Provide the [x, y] coordinate of the cell's center where the given text is located.  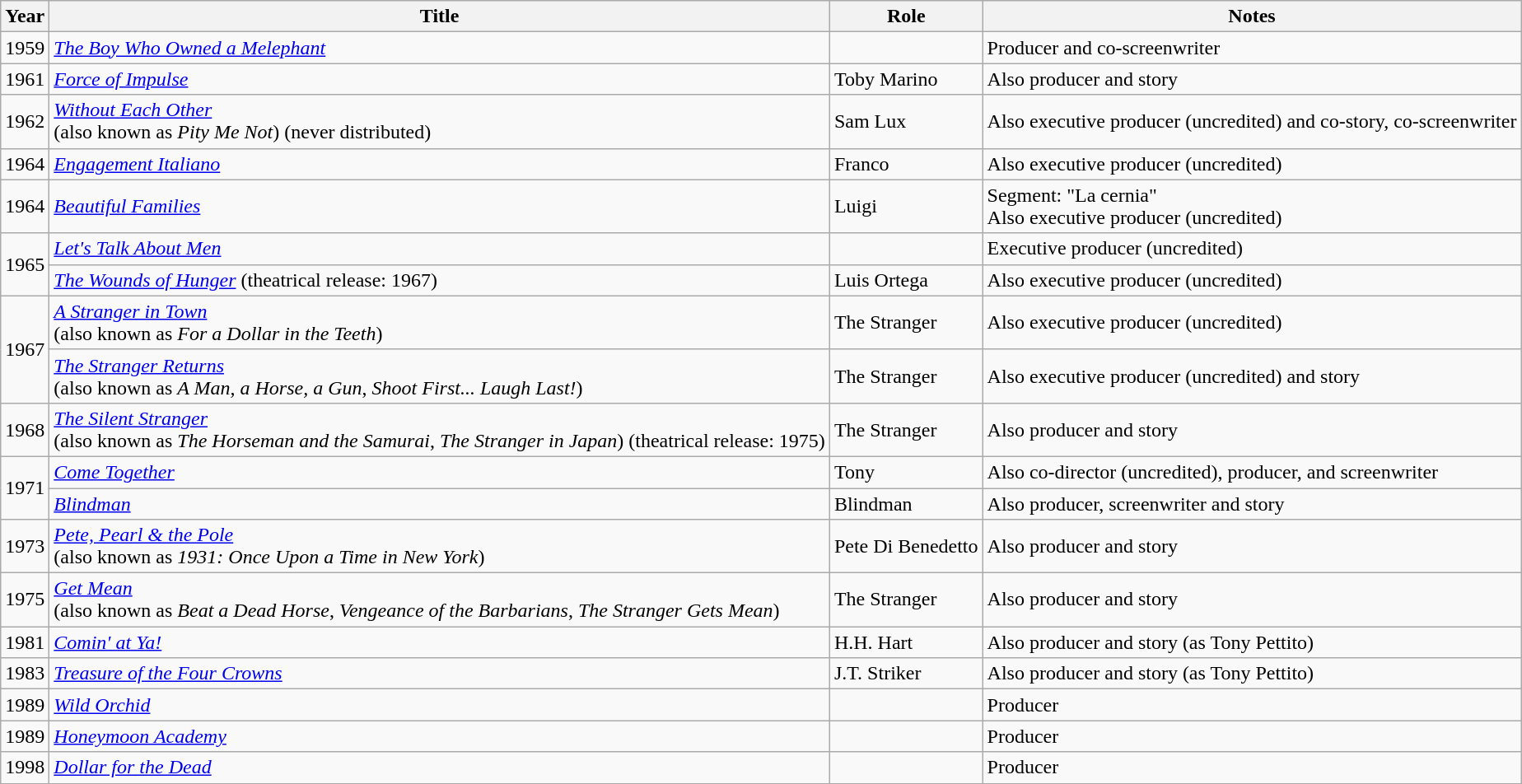
1975 [25, 600]
1961 [25, 79]
1973 [25, 547]
Comin' at Ya! [440, 642]
The Stranger Returns(also known as A Man, a Horse, a Gun, Shoot First... Laugh Last!) [440, 376]
Segment: "La cernia"Also executive producer (uncredited) [1252, 206]
Honeymoon Academy [440, 736]
H.H. Hart [906, 642]
The Boy Who Owned a Melephant [440, 48]
Treasure of the Four Crowns [440, 674]
Role [906, 16]
Notes [1252, 16]
Also executive producer (uncredited) and story [1252, 376]
Executive producer (uncredited) [1252, 249]
A Stranger in Town(also known as For a Dollar in the Teeth) [440, 323]
Engagement Italiano [440, 164]
The Silent Stranger(also known as The Horseman and the Samurai, The Stranger in Japan) (theatrical release: 1975) [440, 430]
Franco [906, 164]
Come Together [440, 472]
Tony [906, 472]
1983 [25, 674]
Without Each Other(also known as Pity Me Not) (never distributed) [440, 122]
The Wounds of Hunger (theatrical release: 1967) [440, 280]
1967 [25, 349]
Beautiful Families [440, 206]
Dollar for the Dead [440, 768]
Sam Lux [906, 122]
Get Mean(also known as Beat a Dead Horse, Vengeance of the Barbarians, The Stranger Gets Mean) [440, 600]
J.T. Striker [906, 674]
Year [25, 16]
1965 [25, 264]
Also co-director (uncredited), producer, and screenwriter [1252, 472]
1971 [25, 488]
Let's Talk About Men [440, 249]
Luis Ortega [906, 280]
Also executive producer (uncredited) and co-story, co-screenwriter [1252, 122]
Title [440, 16]
Pete, Pearl & the Pole(also known as 1931: Once Upon a Time in New York) [440, 547]
1959 [25, 48]
Luigi [906, 206]
Force of Impulse [440, 79]
1962 [25, 122]
Producer and co-screenwriter [1252, 48]
Pete Di Benedetto [906, 547]
1981 [25, 642]
Also producer, screenwriter and story [1252, 503]
Wild Orchid [440, 705]
1968 [25, 430]
1998 [25, 768]
Toby Marino [906, 79]
